Extract the (x, y) coordinate from the center of the cell holding the provided text.  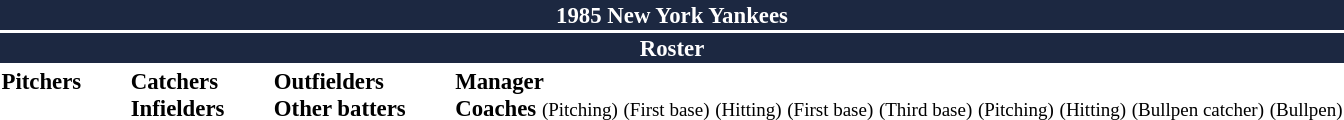
Roster (672, 48)
1985 New York Yankees (672, 15)
